Output the (X, Y) coordinate of the center of the cell containing the given text.  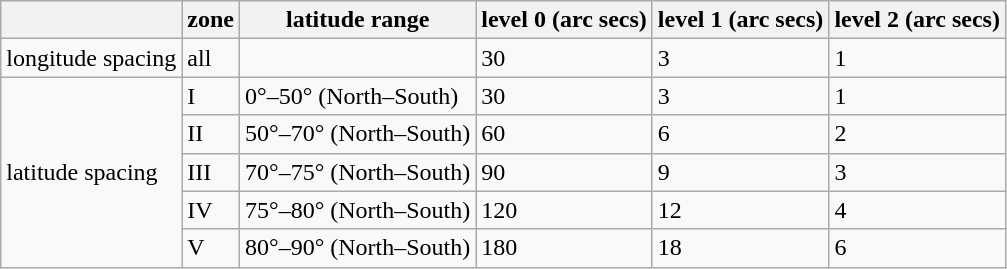
18 (740, 248)
12 (740, 210)
level 1 (arc secs) (740, 20)
latitude range (358, 20)
180 (564, 248)
latitude spacing (92, 172)
III (211, 172)
4 (918, 210)
60 (564, 134)
9 (740, 172)
II (211, 134)
90 (564, 172)
50°–70° (North–South) (358, 134)
120 (564, 210)
70°–75° (North–South) (358, 172)
zone (211, 20)
IV (211, 210)
2 (918, 134)
80°–90° (North–South) (358, 248)
all (211, 58)
75°–80° (North–South) (358, 210)
I (211, 96)
level 2 (arc secs) (918, 20)
level 0 (arc secs) (564, 20)
V (211, 248)
0°–50° (North–South) (358, 96)
longitude spacing (92, 58)
